Search for the cell housing the specified text and yield its (X, Y) center coordinate. 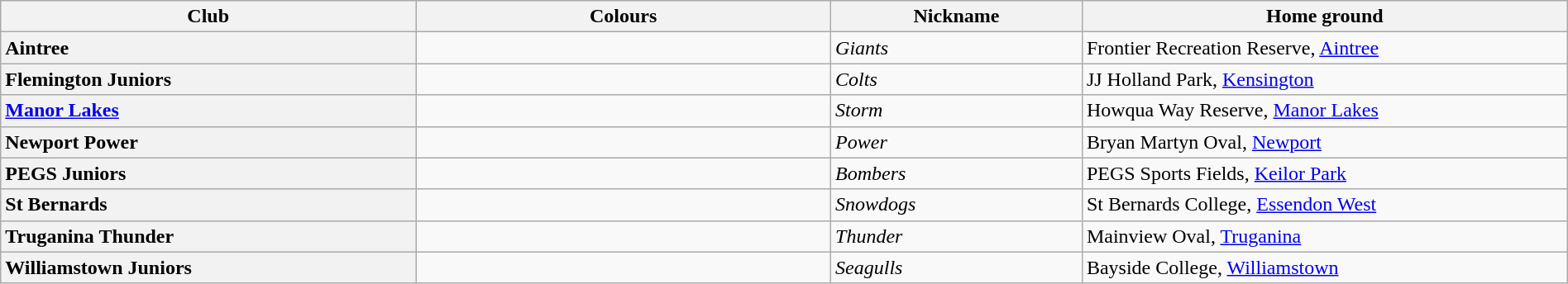
Bombers (957, 173)
PEGS Juniors (208, 173)
Colours (624, 17)
Home ground (1325, 17)
Club (208, 17)
Frontier Recreation Reserve, Aintree (1325, 48)
St Bernards College, Essendon West (1325, 205)
Flemington Juniors (208, 79)
Giants (957, 48)
Newport Power (208, 142)
Mainview Oval, Truganina (1325, 236)
Colts (957, 79)
Truganina Thunder (208, 236)
Aintree (208, 48)
Manor Lakes (208, 111)
Snowdogs (957, 205)
Williamstown Juniors (208, 267)
Howqua Way Reserve, Manor Lakes (1325, 111)
Thunder (957, 236)
St Bernards (208, 205)
Bryan Martyn Oval, Newport (1325, 142)
Nickname (957, 17)
JJ Holland Park, Kensington (1325, 79)
PEGS Sports Fields, Keilor Park (1325, 173)
Bayside College, Williamstown (1325, 267)
Power (957, 142)
Seagulls (957, 267)
Storm (957, 111)
